Find where the given text appears and provide that cell's center as [X, Y] coordinate. 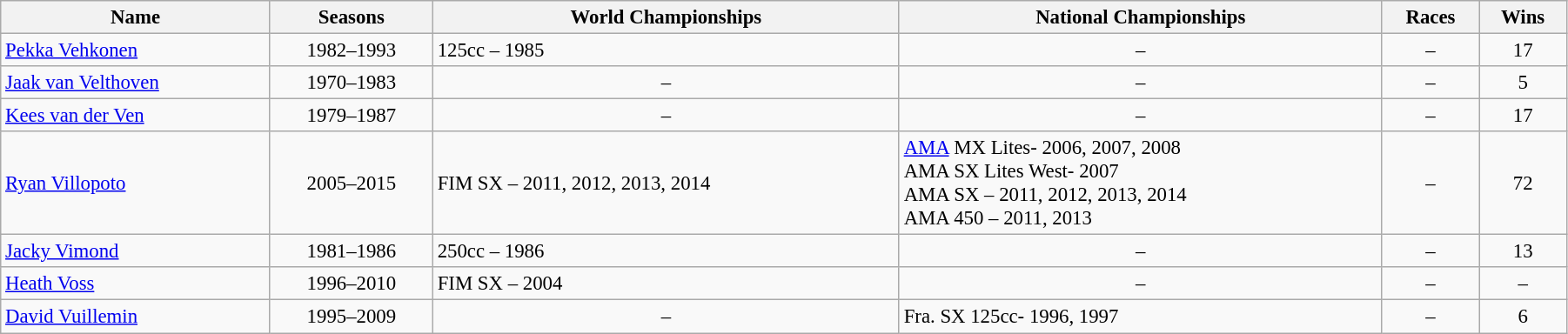
Ryan Villopoto [136, 183]
Heath Voss [136, 284]
5 [1523, 83]
Pekka Vehkonen [136, 50]
AMA MX Lites- 2006, 2007, 2008AMA SX Lites West- 2007AMA SX – 2011, 2012, 2013, 2014AMA 450 – 2011, 2013 [1140, 183]
Fra. SX 125cc- 1996, 1997 [1140, 317]
Seasons [352, 17]
1982–1993 [352, 50]
1970–1983 [352, 83]
World Championships [666, 17]
1981–1986 [352, 251]
250cc – 1986 [666, 251]
1979–1987 [352, 116]
72 [1523, 183]
1995–2009 [352, 317]
Races [1431, 17]
2005–2015 [352, 183]
Name [136, 17]
1996–2010 [352, 284]
Jaak van Velthoven [136, 83]
Wins [1523, 17]
FIM SX – 2011, 2012, 2013, 2014 [666, 183]
FIM SX – 2004 [666, 284]
National Championships [1140, 17]
Kees van der Ven [136, 116]
125cc – 1985 [666, 50]
6 [1523, 317]
Jacky Vimond [136, 251]
David Vuillemin [136, 317]
13 [1523, 251]
